Return the (X, Y) coordinate for the center point of the cell that contains the specified text.  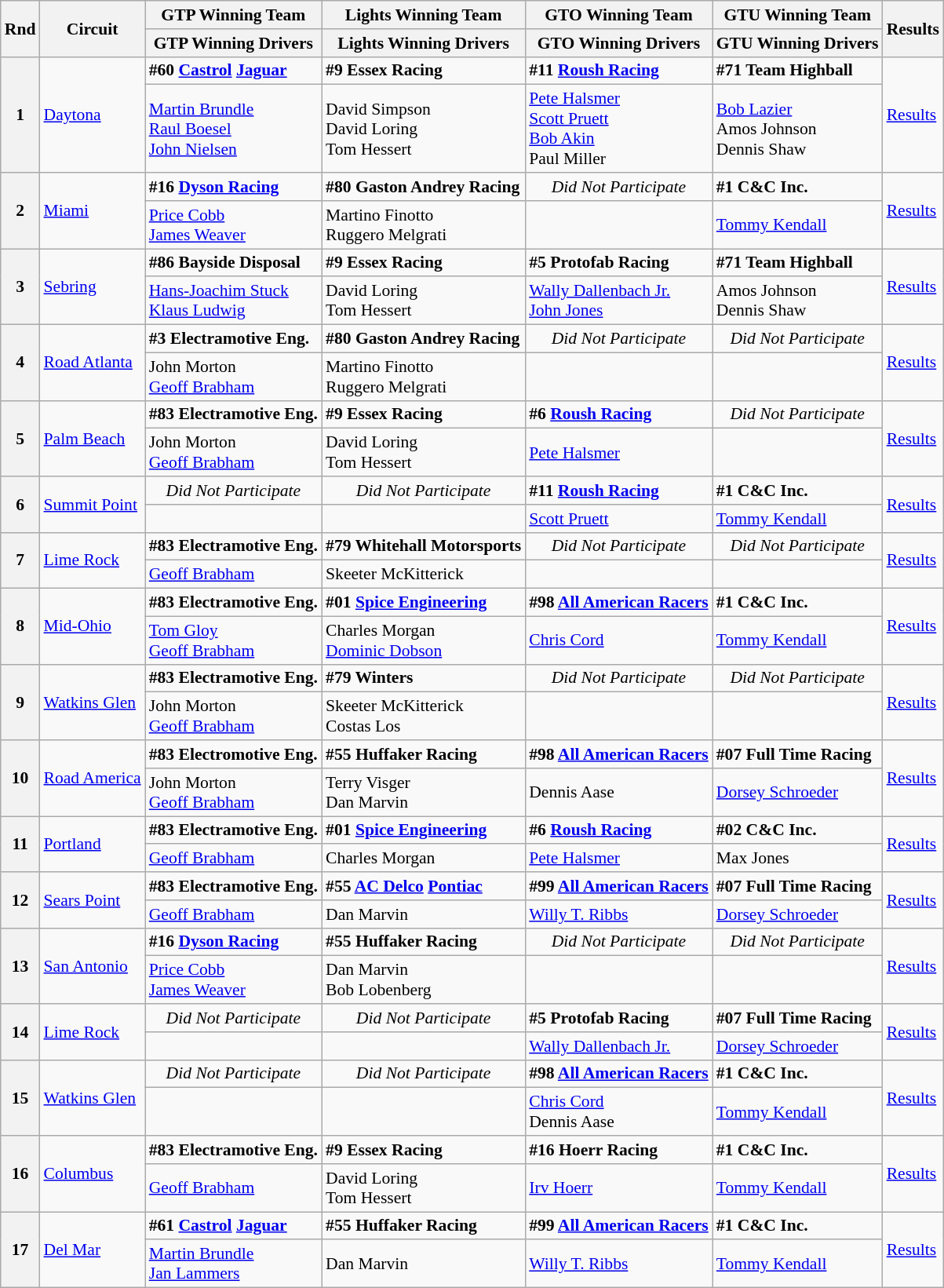
Palm Beach (92, 438)
#02 C&C Inc. (797, 830)
#61 Castrol Jaguar (234, 1226)
1 (20, 115)
Amos Johnson Dennis Shaw (797, 301)
Pete Halsmer Scott Pruett Bob Akin Paul Miller (618, 129)
Sebring (92, 287)
12 (20, 899)
GTO Winning Drivers (618, 43)
GTO Winning Team (618, 15)
Mid-Ohio (92, 626)
Skeeter McKitterick Costas Los (424, 716)
3 (20, 287)
16 (20, 1174)
14 (20, 1031)
Daytona (92, 115)
Lights Winning Drivers (424, 43)
Martin Brundle Jan Lammers (234, 1264)
GTP Winning Drivers (234, 43)
Charles Morgan Dominic Dobson (424, 640)
7 (20, 560)
Lights Winning Team (424, 15)
Chris Cord (618, 640)
Sears Point (92, 899)
San Antonio (92, 965)
Chris Cord Dennis Aase (618, 1111)
Summit Point (92, 504)
Miami (92, 210)
Tom Gloy Geoff Brabham (234, 640)
2 (20, 210)
Del Mar (92, 1250)
5 (20, 438)
#60 Castrol Jaguar (234, 71)
13 (20, 965)
Terry Visger Dan Marvin (424, 793)
Wally Dallenbach Jr. (618, 1046)
15 (20, 1097)
Bob Lazier Amos Johnson Dennis Shaw (797, 129)
Portland (92, 845)
GTU Winning Drivers (797, 43)
Circuit (92, 28)
Dennis Aase (618, 793)
#86 Bayside Disposal (234, 263)
Road America (92, 779)
#16 Hoerr Racing (618, 1150)
10 (20, 779)
Rnd (20, 28)
Hans-Joachim Stuck Klaus Ludwig (234, 301)
Dan Marvin Bob Lobenberg (424, 980)
#3 Electramotive Eng. (234, 339)
GTP Winning Team (234, 15)
Irv Hoerr (618, 1188)
Max Jones (797, 859)
#79 Winters (424, 678)
17 (20, 1250)
9 (20, 702)
8 (20, 626)
Wally Dallenbach Jr. John Jones (618, 301)
#83 Electromotive Eng. (234, 754)
6 (20, 504)
#55 AC Delco Pontiac (424, 886)
#79 Whitehall Motorsports (424, 546)
Scott Pruett (618, 519)
11 (20, 845)
David Simpson David Loring Tom Hessert (424, 129)
Charles Morgan (424, 859)
Skeeter McKitterick (424, 575)
4 (20, 363)
GTU Winning Team (797, 15)
Columbus (92, 1174)
Road Atlanta (92, 363)
Martin Brundle Raul Boesel John Nielsen (234, 129)
